Identify which cell holds the provided text, then report its (x, y) central coordinate. 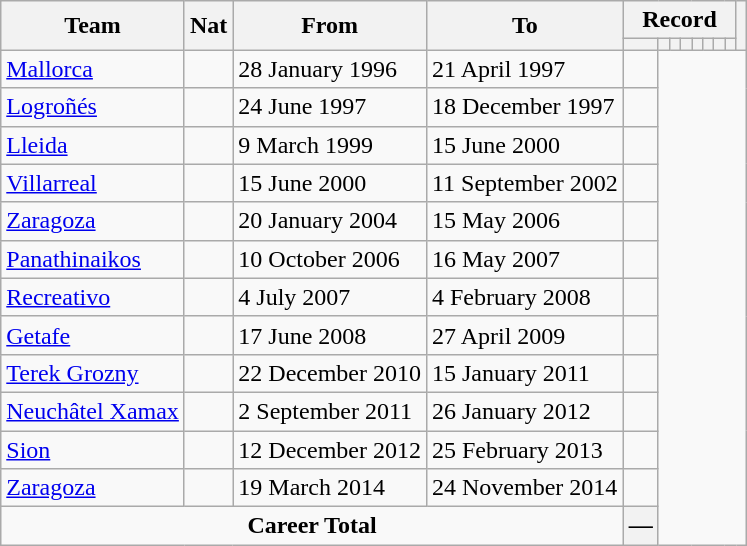
18 December 1997 (524, 107)
15 January 2011 (524, 373)
4 February 2008 (524, 297)
Record (679, 20)
26 January 2012 (524, 411)
24 June 1997 (330, 107)
Logroñés (93, 107)
— (640, 526)
15 May 2006 (524, 221)
22 December 2010 (330, 373)
25 February 2013 (524, 449)
Lleida (93, 145)
27 April 2009 (524, 335)
Sion (93, 449)
17 June 2008 (330, 335)
20 January 2004 (330, 221)
28 January 1996 (330, 69)
16 May 2007 (524, 259)
Career Total (312, 526)
From (330, 26)
Team (93, 26)
Villarreal (93, 183)
Terek Grozny (93, 373)
11 September 2002 (524, 183)
Mallorca (93, 69)
12 December 2012 (330, 449)
24 November 2014 (524, 488)
To (524, 26)
19 March 2014 (330, 488)
4 July 2007 (330, 297)
Recreativo (93, 297)
Nat (208, 26)
2 September 2011 (330, 411)
10 October 2006 (330, 259)
9 March 1999 (330, 145)
21 April 1997 (524, 69)
Getafe (93, 335)
Panathinaikos (93, 259)
Neuchâtel Xamax (93, 411)
